From the cell containing the given text, extract its center point as (X, Y) coordinate. 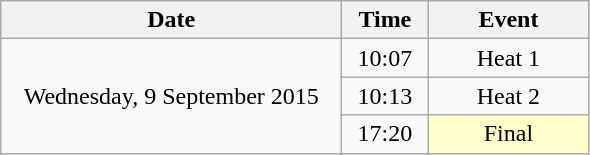
17:20 (385, 134)
10:13 (385, 96)
Final (508, 134)
Event (508, 20)
Date (172, 20)
Time (385, 20)
Wednesday, 9 September 2015 (172, 96)
Heat 1 (508, 58)
10:07 (385, 58)
Heat 2 (508, 96)
